For the text-containing cell, return its midpoint in [x, y] coordinate format. 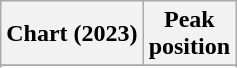
Chart (2023) [72, 34]
Peakposition [189, 34]
